Scan for the cell matching the given text and deliver its [X, Y] coordinate at center. 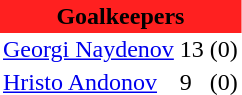
(0) [224, 50]
Georgi Naydenov [88, 50]
Goalkeepers [120, 16]
13 [192, 50]
